For the text-containing cell, return its midpoint in [x, y] coordinate format. 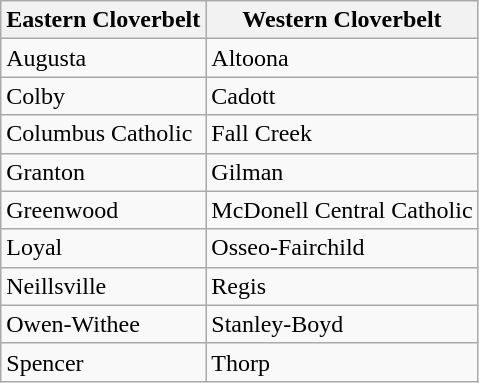
McDonell Central Catholic [342, 210]
Neillsville [104, 286]
Gilman [342, 172]
Osseo-Fairchild [342, 248]
Augusta [104, 58]
Fall Creek [342, 134]
Altoona [342, 58]
Stanley-Boyd [342, 324]
Colby [104, 96]
Greenwood [104, 210]
Eastern Cloverbelt [104, 20]
Regis [342, 286]
Columbus Catholic [104, 134]
Western Cloverbelt [342, 20]
Granton [104, 172]
Spencer [104, 362]
Owen-Withee [104, 324]
Loyal [104, 248]
Cadott [342, 96]
Thorp [342, 362]
